Capture the cell that displays the provided text and extract its [x, y] central coordinate. 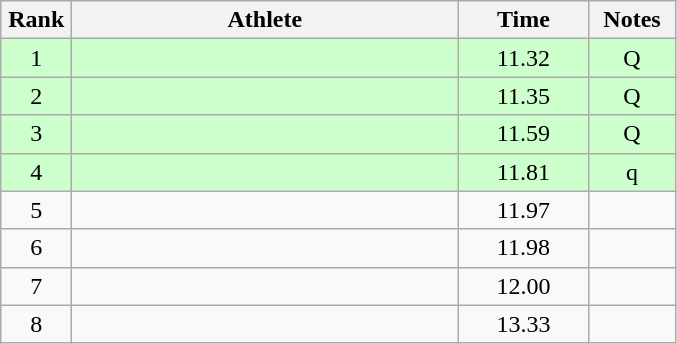
6 [36, 248]
11.97 [524, 210]
4 [36, 172]
q [632, 172]
11.81 [524, 172]
13.33 [524, 324]
11.98 [524, 248]
1 [36, 58]
11.32 [524, 58]
12.00 [524, 286]
5 [36, 210]
2 [36, 96]
7 [36, 286]
Notes [632, 20]
Time [524, 20]
11.59 [524, 134]
8 [36, 324]
11.35 [524, 96]
Rank [36, 20]
Athlete [265, 20]
3 [36, 134]
